Find where the given text appears and provide that cell's center as [x, y] coordinate. 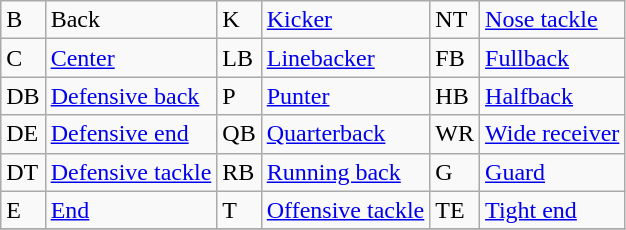
Kicker [346, 20]
B [23, 20]
E [23, 210]
WR [455, 134]
NT [455, 20]
Fullback [552, 58]
Defensive back [131, 96]
P [239, 96]
Halfback [552, 96]
Linebacker [346, 58]
K [239, 20]
End [131, 210]
Wide receiver [552, 134]
Tight end [552, 210]
Nose tackle [552, 20]
FB [455, 58]
HB [455, 96]
LB [239, 58]
Running back [346, 172]
Defensive end [131, 134]
Defensive tackle [131, 172]
Guard [552, 172]
G [455, 172]
TE [455, 210]
Quarterback [346, 134]
Punter [346, 96]
QB [239, 134]
DT [23, 172]
C [23, 58]
DB [23, 96]
Center [131, 58]
RB [239, 172]
T [239, 210]
DE [23, 134]
Offensive tackle [346, 210]
Back [131, 20]
